Output the [X, Y] coordinate of the center of the cell containing the given text.  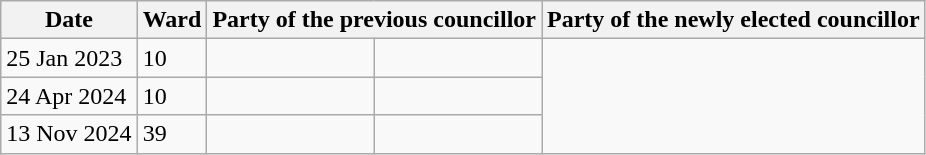
39 [172, 134]
Party of the newly elected councillor [734, 20]
13 Nov 2024 [69, 134]
Party of the previous councillor [374, 20]
Ward [172, 20]
Date [69, 20]
25 Jan 2023 [69, 58]
24 Apr 2024 [69, 96]
